Scan for the cell matching the given text and deliver its (X, Y) coordinate at center. 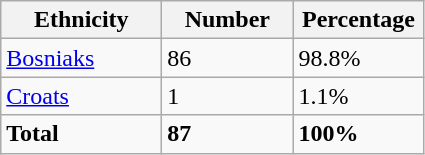
98.8% (358, 58)
86 (228, 58)
100% (358, 134)
Total (82, 134)
Bosniaks (82, 58)
87 (228, 134)
Number (228, 20)
Ethnicity (82, 20)
1 (228, 96)
Croats (82, 96)
Percentage (358, 20)
1.1% (358, 96)
